Capture the cell that displays the provided text and extract its [x, y] central coordinate. 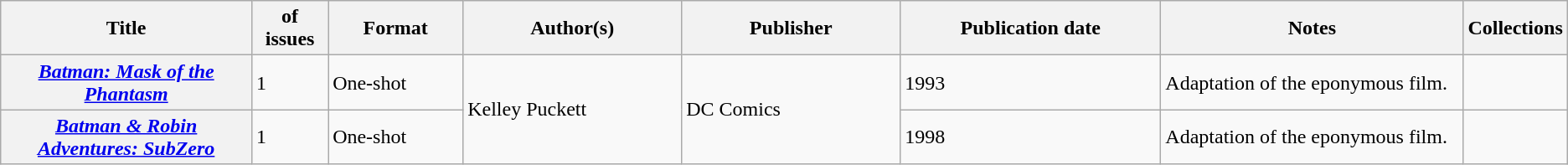
Format [395, 28]
1993 [1030, 82]
Publisher [791, 28]
Kelley Puckett [573, 110]
Publication date [1030, 28]
Title [126, 28]
Collections [1515, 28]
of issues [290, 28]
Author(s) [573, 28]
1998 [1030, 137]
Notes [1312, 28]
Batman & Robin Adventures: SubZero [126, 137]
DC Comics [791, 110]
Batman: Mask of the Phantasm [126, 82]
